Identify which cell holds the provided text, then report its (X, Y) central coordinate. 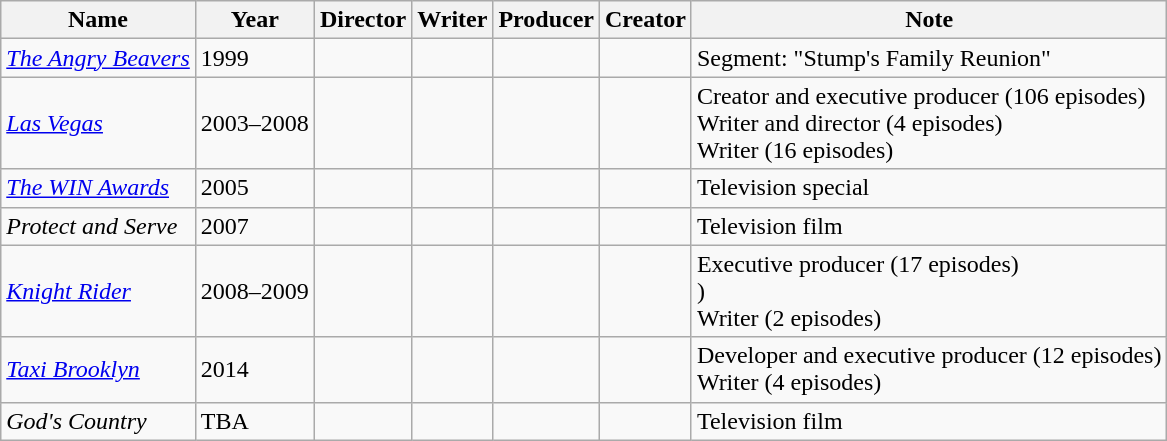
Developer and executive producer (12 episodes)Writer (4 episodes) (929, 370)
God's Country (98, 421)
Las Vegas (98, 123)
2003–2008 (254, 123)
The Angry Beavers (98, 58)
Year (254, 20)
2014 (254, 370)
Protect and Serve (98, 226)
2005 (254, 188)
Television special (929, 188)
Segment: "Stump's Family Reunion" (929, 58)
Producer (546, 20)
Executive producer (17 episodes))Writer (2 episodes) (929, 291)
Writer (452, 20)
2007 (254, 226)
1999 (254, 58)
Creator and executive producer (106 episodes)Writer and director (4 episodes)Writer (16 episodes) (929, 123)
Taxi Brooklyn (98, 370)
Name (98, 20)
TBA (254, 421)
2008–2009 (254, 291)
Creator (645, 20)
Note (929, 20)
Knight Rider (98, 291)
Director (362, 20)
The WIN Awards (98, 188)
